From the cell containing the given text, extract its center point as [x, y] coordinate. 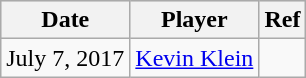
Ref [282, 20]
Date [66, 20]
Player [194, 20]
Kevin Klein [194, 58]
July 7, 2017 [66, 58]
